Extract the [x, y] coordinate from the center of the cell holding the provided text.  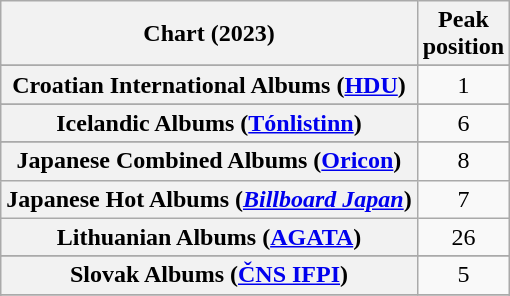
Icelandic Albums (Tónlistinn) [209, 123]
Slovak Albums (ČNS IFPI) [209, 275]
8 [463, 161]
Croatian International Albums (HDU) [209, 85]
Chart (2023) [209, 34]
Japanese Hot Albums (Billboard Japan) [209, 199]
7 [463, 199]
26 [463, 237]
Lithuanian Albums (AGATA) [209, 237]
Japanese Combined Albums (Oricon) [209, 161]
6 [463, 123]
Peakposition [463, 34]
1 [463, 85]
5 [463, 275]
